Detect which cell encompasses the target text, then output its [x, y] center coordinate. 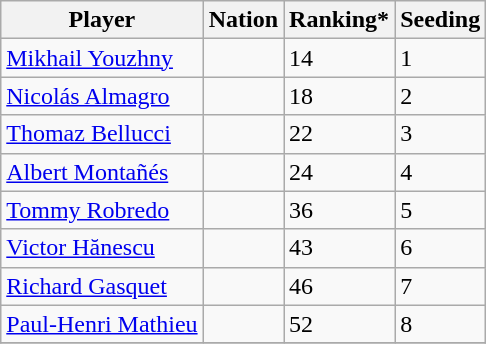
Mikhail Youzhny [102, 58]
Tommy Robredo [102, 210]
24 [340, 172]
Albert Montañés [102, 172]
43 [340, 248]
Nicolás Almagro [102, 96]
7 [440, 286]
14 [340, 58]
1 [440, 58]
46 [340, 286]
4 [440, 172]
Richard Gasquet [102, 286]
3 [440, 134]
Victor Hănescu [102, 248]
Thomaz Bellucci [102, 134]
Paul-Henri Mathieu [102, 324]
52 [340, 324]
Ranking* [340, 20]
Seeding [440, 20]
22 [340, 134]
8 [440, 324]
Player [102, 20]
6 [440, 248]
18 [340, 96]
2 [440, 96]
5 [440, 210]
36 [340, 210]
Nation [243, 20]
